Capture the cell that displays the provided text and extract its [X, Y] central coordinate. 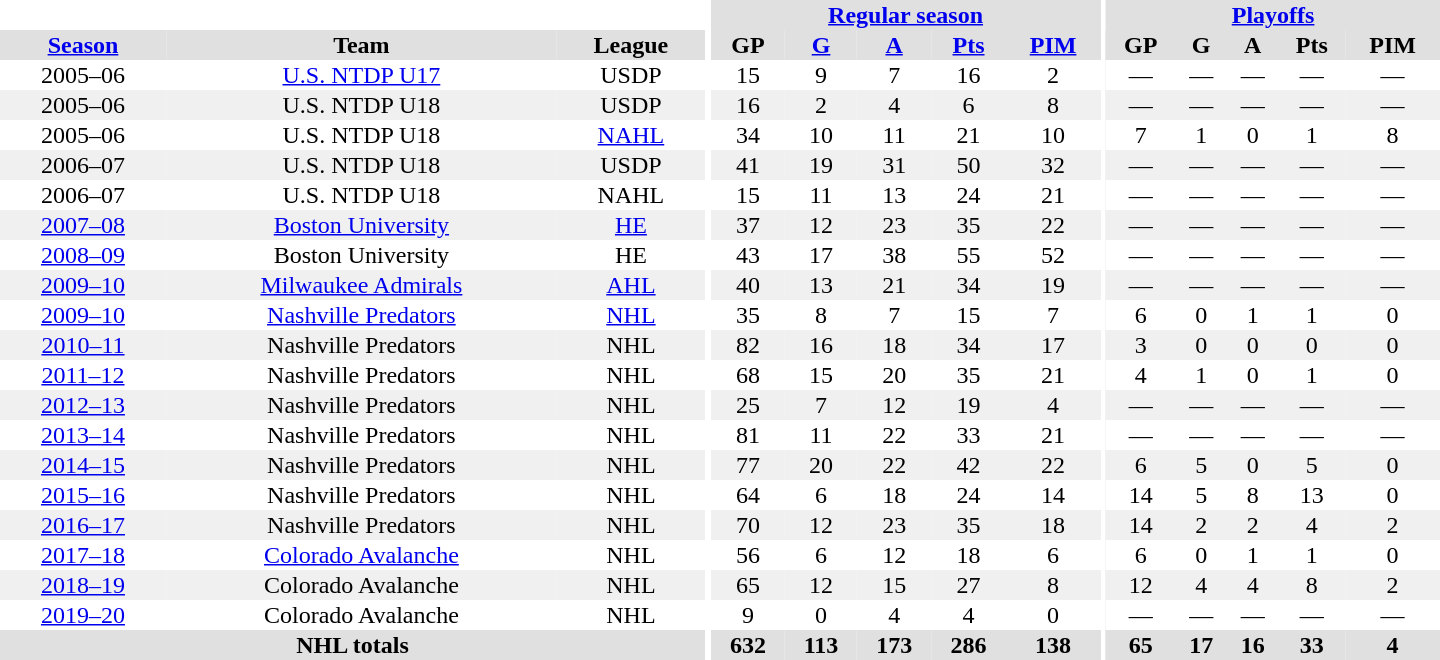
52 [1054, 255]
77 [748, 465]
64 [748, 495]
42 [968, 465]
NHL totals [352, 645]
37 [748, 225]
43 [748, 255]
Season [83, 45]
2010–11 [83, 345]
Regular season [906, 15]
2015–16 [83, 495]
AHL [631, 285]
2019–20 [83, 615]
25 [748, 405]
2011–12 [83, 375]
632 [748, 645]
56 [748, 555]
Milwaukee Admirals [362, 285]
2017–18 [83, 555]
2012–13 [83, 405]
Playoffs [1273, 15]
50 [968, 165]
40 [748, 285]
League [631, 45]
70 [748, 525]
Team [362, 45]
113 [821, 645]
2018–19 [83, 585]
2016–17 [83, 525]
2008–09 [83, 255]
2014–15 [83, 465]
41 [748, 165]
3 [1140, 345]
82 [748, 345]
173 [894, 645]
U.S. NTDP U17 [362, 75]
286 [968, 645]
27 [968, 585]
38 [894, 255]
81 [748, 435]
2013–14 [83, 435]
68 [748, 375]
2007–08 [83, 225]
32 [1054, 165]
31 [894, 165]
138 [1054, 645]
55 [968, 255]
